From the cell containing the given text, extract its center point as [x, y] coordinate. 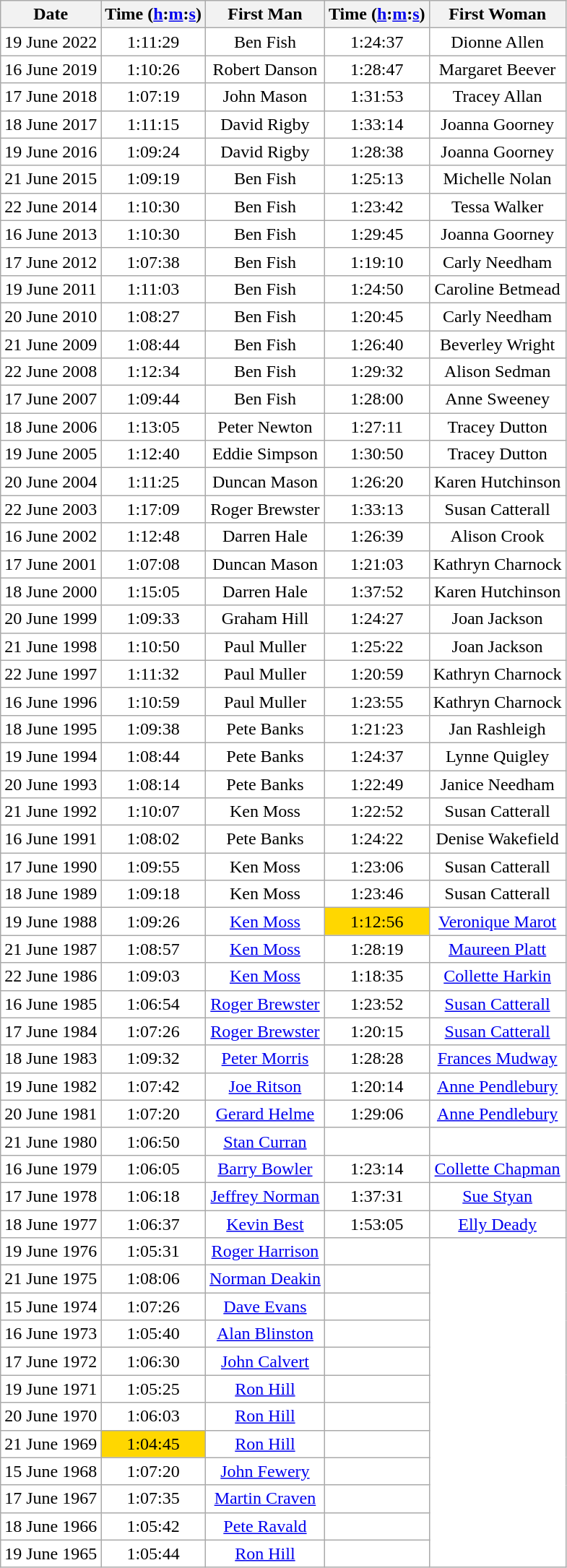
19 June 1965 [51, 1554]
1:26:39 [377, 537]
1:07:38 [153, 261]
20 June 1993 [51, 784]
1:28:47 [377, 69]
19 June 2011 [51, 289]
John Calvert [264, 1361]
17 June 2007 [51, 399]
21 June 1987 [51, 949]
1:25:13 [377, 179]
1:24:50 [377, 289]
17 June 1984 [51, 1031]
Gerard Helme [264, 1114]
1:28:19 [377, 949]
18 June 1983 [51, 1059]
1:06:03 [153, 1416]
15 June 1968 [51, 1471]
1:29:32 [377, 372]
1:05:40 [153, 1334]
22 June 1986 [51, 976]
1:10:26 [153, 69]
Kevin Best [264, 1224]
Tracey Allan [497, 97]
Norman Deakin [264, 1279]
19 June 1994 [51, 756]
21 June 1975 [51, 1279]
1:08:02 [153, 839]
First Woman [497, 14]
1:06:54 [153, 1004]
21 June 2009 [51, 345]
Stan Curran [264, 1141]
1:08:14 [153, 784]
16 June 2002 [51, 537]
1:12:48 [153, 537]
1:09:55 [153, 867]
1:08:06 [153, 1279]
1:23:14 [377, 1169]
1:07:08 [153, 564]
1:13:05 [153, 427]
Peter Morris [264, 1059]
1:11:29 [153, 42]
16 June 1991 [51, 839]
John Fewery [264, 1471]
1:23:06 [377, 867]
1:09:33 [153, 619]
1:22:52 [377, 812]
Dave Evans [264, 1307]
1:07:35 [153, 1499]
Michelle Nolan [497, 179]
16 June 2019 [51, 69]
Denise Wakefield [497, 839]
Janice Needham [497, 784]
16 June 1979 [51, 1169]
Anne Sweeney [497, 399]
18 June 1966 [51, 1526]
Jan Rashleigh [497, 729]
Lynne Quigley [497, 756]
1:53:05 [377, 1224]
18 June 1989 [51, 894]
1:04:45 [153, 1444]
1:06:05 [153, 1169]
Martin Craven [264, 1499]
19 June 2022 [51, 42]
1:05:25 [153, 1389]
Alan Blinston [264, 1334]
1:07:19 [153, 97]
Caroline Betmead [497, 289]
21 June 1980 [51, 1141]
Maureen Platt [497, 949]
Sue Styan [497, 1196]
1:09:03 [153, 976]
20 June 1999 [51, 619]
1:30:50 [377, 454]
18 June 1977 [51, 1224]
Eddie Simpson [264, 454]
20 June 2004 [51, 482]
15 June 1974 [51, 1307]
1:31:53 [377, 97]
22 June 1997 [51, 674]
Barry Bowler [264, 1169]
Veronique Marot [497, 922]
1:07:42 [153, 1086]
1:28:28 [377, 1059]
Alison Crook [497, 537]
1:08:27 [153, 316]
1:06:50 [153, 1141]
Dionne Allen [497, 42]
1:09:19 [153, 179]
Jeffrey Norman [264, 1196]
1:20:14 [377, 1086]
1:26:20 [377, 482]
1:24:27 [377, 619]
1:12:56 [377, 922]
1:10:59 [153, 701]
1:11:32 [153, 674]
1:27:11 [377, 427]
17 June 2018 [51, 97]
Peter Newton [264, 427]
1:33:13 [377, 509]
1:21:23 [377, 729]
Roger Harrison [264, 1252]
16 June 1973 [51, 1334]
1:29:45 [377, 234]
19 June 1976 [51, 1252]
1:06:37 [153, 1224]
1:09:32 [153, 1059]
1:09:18 [153, 894]
17 June 1990 [51, 867]
1:12:34 [153, 372]
18 June 2000 [51, 592]
Robert Danson [264, 69]
1:10:07 [153, 812]
19 June 1988 [51, 922]
16 June 1985 [51, 1004]
1:37:52 [377, 592]
21 June 2015 [51, 179]
Tessa Walker [497, 207]
1:33:14 [377, 124]
1:08:57 [153, 949]
1:06:30 [153, 1361]
19 June 1982 [51, 1086]
Alison Sedman [497, 372]
19 June 2016 [51, 152]
17 June 2012 [51, 261]
Collette Chapman [497, 1169]
22 June 2008 [51, 372]
Graham Hill [264, 619]
17 June 1972 [51, 1361]
1:10:50 [153, 646]
Beverley Wright [497, 345]
1:22:49 [377, 784]
22 June 2003 [51, 509]
19 June 1971 [51, 1389]
1:25:22 [377, 646]
1:05:42 [153, 1526]
Pete Ravald [264, 1526]
Elly Deady [497, 1224]
1:11:15 [153, 124]
1:21:03 [377, 564]
1:23:42 [377, 207]
1:37:31 [377, 1196]
1:09:24 [153, 152]
17 June 1967 [51, 1499]
Margaret Beever [497, 69]
Frances Mudway [497, 1059]
18 June 1995 [51, 729]
20 June 2010 [51, 316]
18 June 2006 [51, 427]
1:05:44 [153, 1554]
1:29:06 [377, 1114]
1:23:55 [377, 701]
1:11:25 [153, 482]
Date [51, 14]
1:23:52 [377, 1004]
22 June 2014 [51, 207]
1:17:09 [153, 509]
1:09:44 [153, 399]
1:15:05 [153, 592]
1:23:46 [377, 894]
1:12:40 [153, 454]
1:28:38 [377, 152]
1:05:31 [153, 1252]
16 June 1996 [51, 701]
17 June 2001 [51, 564]
1:28:00 [377, 399]
19 June 2005 [51, 454]
1:09:38 [153, 729]
1:06:18 [153, 1196]
1:26:40 [377, 345]
16 June 2013 [51, 234]
Collette Harkin [497, 976]
1:11:03 [153, 289]
First Man [264, 14]
17 June 1978 [51, 1196]
1:24:22 [377, 839]
21 June 1992 [51, 812]
21 June 1969 [51, 1444]
1:20:45 [377, 316]
1:20:15 [377, 1031]
20 June 1981 [51, 1114]
1:19:10 [377, 261]
20 June 1970 [51, 1416]
1:20:59 [377, 674]
Joe Ritson [264, 1086]
18 June 2017 [51, 124]
1:09:26 [153, 922]
21 June 1998 [51, 646]
1:18:35 [377, 976]
John Mason [264, 97]
